For the text-containing cell, return its midpoint in (X, Y) coordinate format. 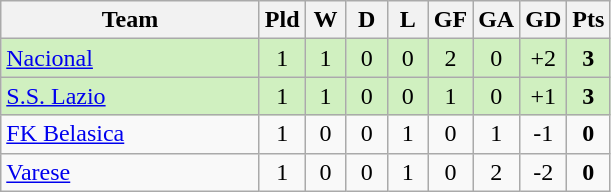
+2 (544, 58)
GA (496, 20)
Team (130, 20)
FK Belasica (130, 134)
Pts (588, 20)
W (326, 20)
L (408, 20)
-2 (544, 172)
Varese (130, 172)
GD (544, 20)
+1 (544, 96)
GF (450, 20)
-1 (544, 134)
Nacional (130, 58)
S.S. Lazio (130, 96)
Pld (282, 20)
D (366, 20)
